For the text-containing cell, return its midpoint in [X, Y] coordinate format. 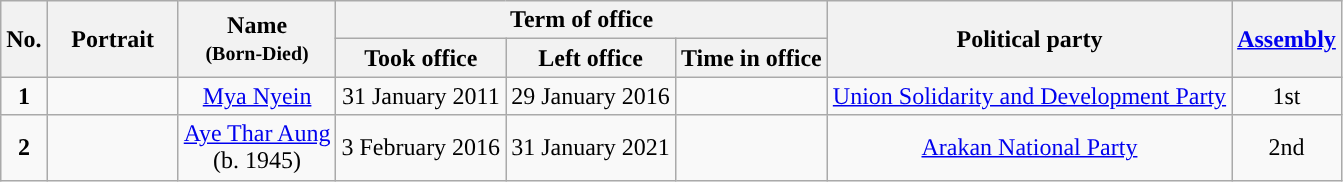
1 [24, 96]
Union Solidarity and Development Party [1029, 96]
1st [1287, 96]
Political party [1029, 39]
Portrait [112, 39]
29 January 2016 [591, 96]
No. [24, 39]
Aye Thar Aung (b. 1945) [257, 148]
Left office [591, 58]
2 [24, 148]
Arakan National Party [1029, 148]
Term of office [582, 20]
31 January 2011 [421, 96]
3 February 2016 [421, 148]
31 January 2021 [591, 148]
Assembly [1287, 39]
2nd [1287, 148]
Took office [421, 58]
Mya Nyein [257, 96]
Time in office [751, 58]
Name(Born-Died) [257, 39]
